Search for the cell housing the specified text and yield its (X, Y) center coordinate. 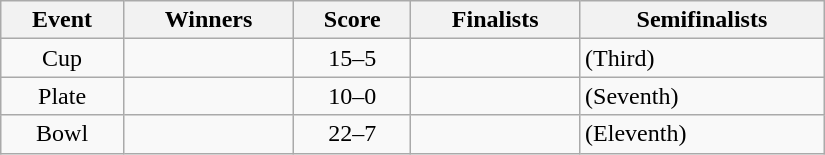
Cup (62, 58)
Finalists (496, 20)
Score (352, 20)
Plate (62, 96)
(Eleventh) (702, 134)
(Seventh) (702, 96)
Bowl (62, 134)
Semifinalists (702, 20)
22–7 (352, 134)
Winners (208, 20)
Event (62, 20)
15–5 (352, 58)
(Third) (702, 58)
10–0 (352, 96)
